Provide the [X, Y] coordinate of the cell's center where the given text is located.  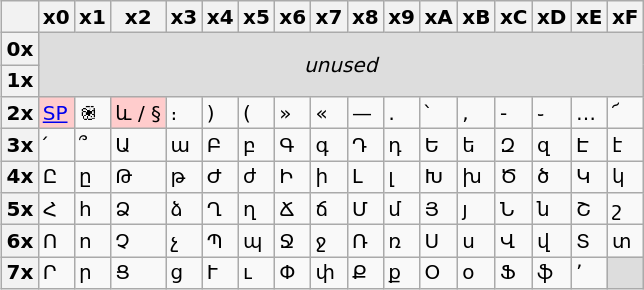
SP [56, 113]
․ [401, 113]
xB [477, 17]
֎ [92, 113]
xA [439, 17]
x6 [293, 17]
՚ [589, 272]
xC [514, 17]
Ծ [514, 177]
5x [20, 209]
գ [329, 145]
ս [477, 241]
Ֆ [514, 272]
թ [184, 177]
խ [477, 177]
x1 [92, 17]
՝ [439, 113]
6x [20, 241]
փ [329, 272]
‐ [514, 113]
ր [92, 272]
կ [625, 177]
Ղ [220, 209]
ւ [256, 272]
մ [401, 209]
( [256, 113]
… [589, 113]
Ջ [293, 241]
Ր [56, 272]
1x [20, 81]
վ [552, 241]
2x [20, 113]
Յ [439, 209]
0x [20, 49]
յ [477, 209]
x4 [220, 17]
3x [20, 145]
x2 [138, 17]
Գ [293, 145]
ց [184, 272]
Հ [56, 209]
Ժ [220, 177]
Ն [514, 209]
օ [477, 272]
ը [92, 177]
xE [589, 17]
Դ [365, 145]
Ա [138, 145]
Ո [56, 241]
x0 [56, 17]
՛ [56, 145]
Խ [439, 177]
շ [625, 209]
ո [92, 241]
Շ [589, 209]
ժ [256, 177]
ն [552, 209]
Մ [365, 209]
Զ [514, 145]
ֆ [552, 272]
ջ [329, 241]
, [477, 113]
ձ [184, 209]
ե [477, 145]
7x [20, 272]
տ [625, 241]
xD [552, 17]
« [329, 113]
Ք [365, 272]
բ [256, 145]
Չ [138, 241]
Լ [365, 177]
՜ [625, 113]
ռ [401, 241]
ճ [329, 209]
Ձ [138, 209]
է [625, 145]
Ց [138, 272]
xF [625, 17]
Վ [514, 241]
Բ [220, 145]
Պ [220, 241]
ք [401, 272]
x9 [401, 17]
դ [401, 145]
Փ [293, 272]
և / § [138, 113]
x8 [365, 17]
ի [329, 177]
x3 [184, 17]
ծ [552, 177]
զ [552, 145]
Ե [439, 145]
Օ [439, 272]
» [293, 113]
x5 [256, 17]
) [220, 113]
ա [184, 145]
x7 [329, 17]
֊ [552, 113]
Ւ [220, 272]
հ [92, 209]
Ը [56, 177]
Տ [589, 241]
Ռ [365, 241]
չ [184, 241]
Ճ [293, 209]
՞ [92, 145]
Կ [589, 177]
պ [256, 241]
unused [340, 65]
Ս [439, 241]
Թ [138, 177]
— [365, 113]
ղ [256, 209]
լ [401, 177]
Ի [293, 177]
4x [20, 177]
։ [184, 113]
Է [589, 145]
